Identify which cell holds the provided text, then report its (x, y) central coordinate. 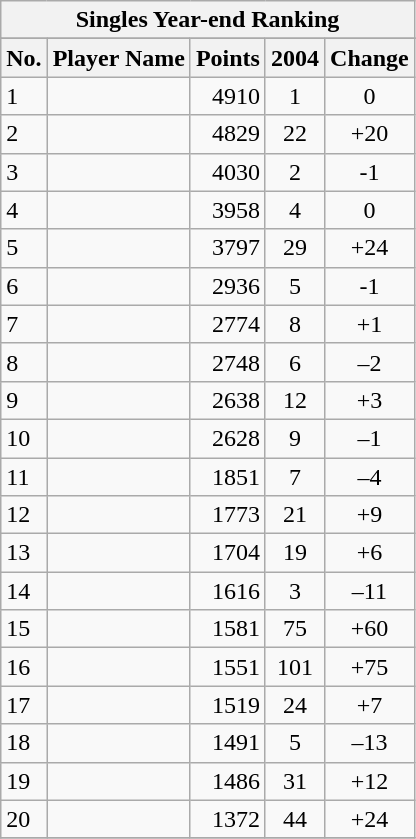
13 (24, 553)
29 (294, 248)
44 (294, 819)
–13 (370, 743)
1773 (228, 515)
15 (24, 629)
17 (24, 705)
1704 (228, 553)
+12 (370, 781)
11 (24, 477)
18 (24, 743)
10 (24, 438)
2748 (228, 362)
1581 (228, 629)
21 (294, 515)
1851 (228, 477)
1519 (228, 705)
+6 (370, 553)
1551 (228, 667)
2638 (228, 400)
–11 (370, 591)
Player Name (118, 58)
16 (24, 667)
4829 (228, 134)
3958 (228, 210)
–2 (370, 362)
+3 (370, 400)
1486 (228, 781)
+60 (370, 629)
4910 (228, 96)
Points (228, 58)
20 (24, 819)
Change (370, 58)
31 (294, 781)
14 (24, 591)
+9 (370, 515)
Singles Year-end Ranking (208, 20)
1491 (228, 743)
75 (294, 629)
2628 (228, 438)
22 (294, 134)
1616 (228, 591)
+1 (370, 324)
+20 (370, 134)
3797 (228, 248)
2004 (294, 58)
No. (24, 58)
2774 (228, 324)
4030 (228, 172)
101 (294, 667)
+7 (370, 705)
+75 (370, 667)
1372 (228, 819)
24 (294, 705)
2936 (228, 286)
–4 (370, 477)
–1 (370, 438)
